Identify which cell holds the provided text, then report its (X, Y) central coordinate. 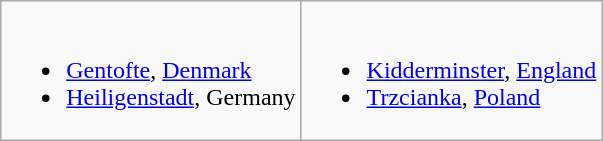
Kidderminster, England Trzcianka, Poland (452, 71)
Gentofte, Denmark Heiligenstadt, Germany (151, 71)
